From the cell containing the given text, extract its center point as [X, Y] coordinate. 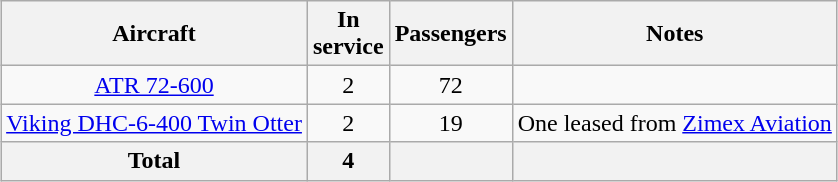
Aircraft [154, 34]
In service [348, 34]
ATR 72-600 [154, 85]
19 [450, 123]
Passengers [450, 34]
72 [450, 85]
Notes [674, 34]
Viking DHC-6-400 Twin Otter [154, 123]
4 [348, 161]
One leased from Zimex Aviation [674, 123]
Total [154, 161]
